For the text-containing cell, return its midpoint in (X, Y) coordinate format. 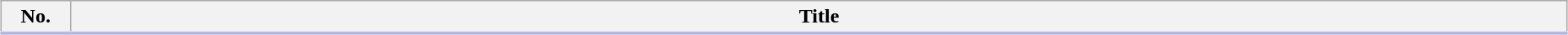
Title (819, 17)
No. (35, 17)
